Determine the [X, Y] coordinate at the center of the cell enclosing the given text.  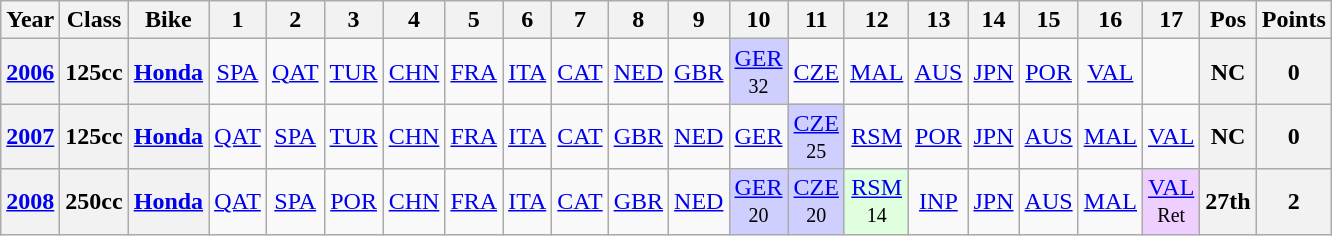
3 [354, 20]
6 [528, 20]
15 [1048, 20]
9 [699, 20]
2008 [30, 202]
CZE [816, 72]
1 [238, 20]
RSM [876, 136]
10 [758, 20]
250cc [94, 202]
11 [816, 20]
Class [94, 20]
Year [30, 20]
5 [474, 20]
CZE25 [816, 136]
7 [580, 20]
GER [758, 136]
2007 [30, 136]
4 [414, 20]
13 [938, 20]
CZE20 [816, 202]
INP [938, 202]
Points [1294, 20]
VALRet [1172, 202]
12 [876, 20]
GER32 [758, 72]
Bike [168, 20]
GER20 [758, 202]
RSM14 [876, 202]
27th [1228, 202]
Pos [1228, 20]
14 [994, 20]
2006 [30, 72]
16 [1110, 20]
17 [1172, 20]
8 [638, 20]
